For the text-containing cell, return its midpoint in [X, Y] coordinate format. 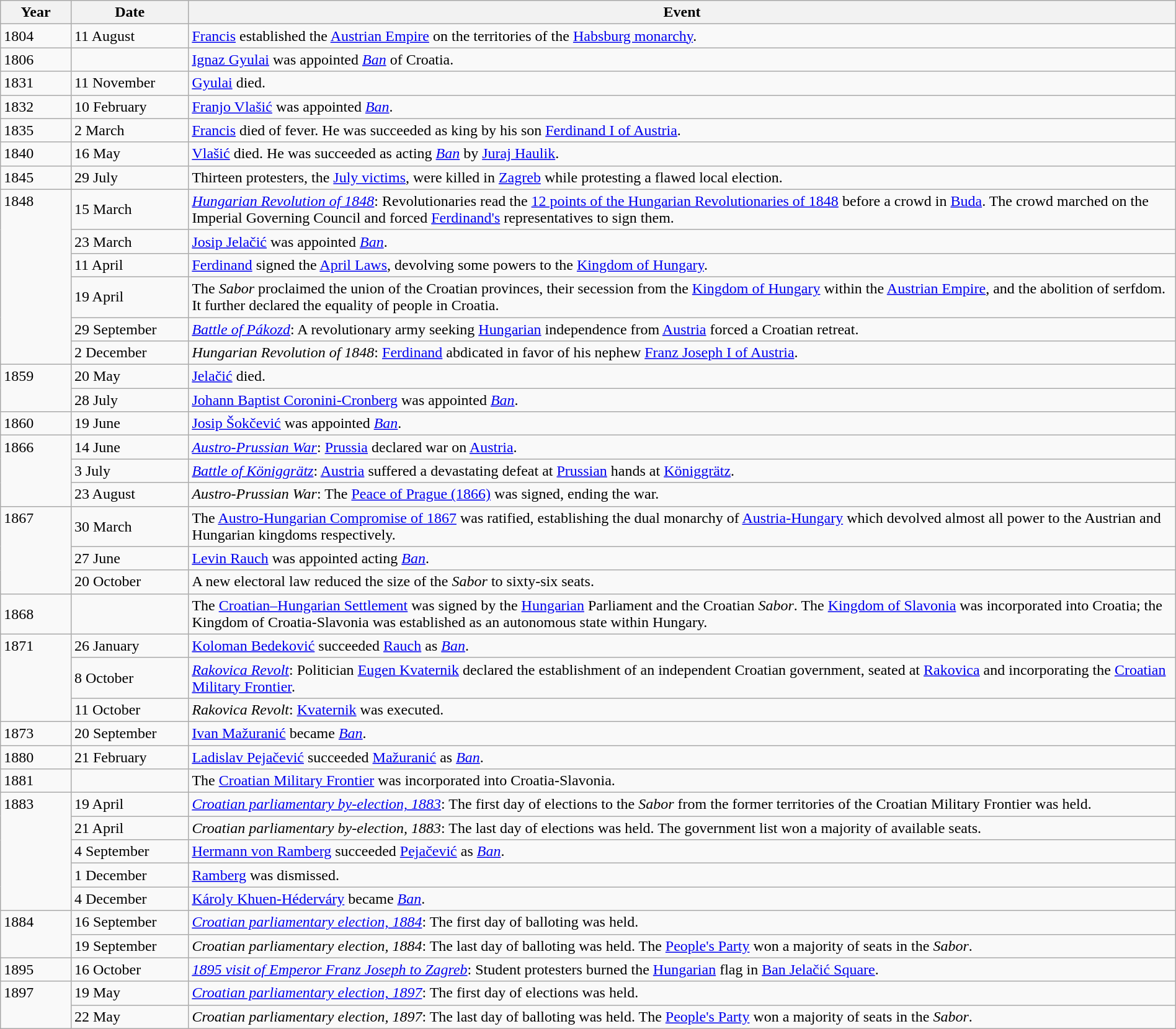
Austro-Prussian War: The Peace of Prague (1866) was signed, ending the war. [682, 494]
Ladislav Pejačević succeeded Mažuranić as Ban. [682, 757]
1881 [36, 781]
20 May [129, 376]
1848 [36, 277]
1867 [36, 550]
22 May [129, 1017]
Levin Rauch was appointed acting Ban. [682, 558]
Vlašić died. He was succeeded as acting Ban by Juraj Haulik. [682, 154]
28 July [129, 400]
Jelačić died. [682, 376]
15 March [129, 210]
20 September [129, 733]
1866 [36, 471]
1832 [36, 107]
Johann Baptist Coronini-Cronberg was appointed Ban. [682, 400]
1831 [36, 83]
A new electoral law reduced the size of the Sabor to sixty-six seats. [682, 582]
8 October [129, 677]
Austro-Prussian War: Prussia declared war on Austria. [682, 447]
Date [129, 12]
14 June [129, 447]
Thirteen protesters, the July victims, were killed in Zagreb while protesting a flawed local election. [682, 177]
23 August [129, 494]
1883 [36, 852]
1859 [36, 388]
Károly Khuen-Héderváry became Ban. [682, 899]
11 October [129, 710]
11 November [129, 83]
Ramberg was dismissed. [682, 875]
16 October [129, 969]
21 February [129, 757]
1880 [36, 757]
16 May [129, 154]
21 April [129, 828]
1884 [36, 934]
26 January [129, 646]
27 June [129, 558]
1897 [36, 1005]
Battle of Pákozd: A revolutionary army seeking Hungarian independence from Austria forced a Croatian retreat. [682, 329]
Croatian parliamentary by-election, 1883: The last day of elections was held. The government list won a majority of available seats. [682, 828]
1895 visit of Emperor Franz Joseph to Zagreb: Student protesters burned the Hungarian flag in Ban Jelačić Square. [682, 969]
Croatian parliamentary election, 1884: The last day of balloting was held. The People's Party won a majority of seats in the Sabor. [682, 946]
4 December [129, 899]
1 December [129, 875]
29 July [129, 177]
30 March [129, 526]
2 March [129, 130]
Franjo Vlašić was appointed Ban. [682, 107]
1804 [36, 36]
Ignaz Gyulai was appointed Ban of Croatia. [682, 60]
Gyulai died. [682, 83]
Koloman Bedeković succeeded Rauch as Ban. [682, 646]
1873 [36, 733]
3 July [129, 471]
The Croatian Military Frontier was incorporated into Croatia-Slavonia. [682, 781]
1868 [36, 614]
16 September [129, 922]
Event [682, 12]
1860 [36, 424]
Ferdinand signed the April Laws, devolving some powers to the Kingdom of Hungary. [682, 265]
29 September [129, 329]
10 February [129, 107]
23 March [129, 241]
1806 [36, 60]
4 September [129, 852]
1845 [36, 177]
Francis established the Austrian Empire on the territories of the Habsburg monarchy. [682, 36]
Croatian parliamentary election, 1884: The first day of balloting was held. [682, 922]
Croatian parliamentary election, 1897: The first day of elections was held. [682, 993]
Year [36, 12]
2 December [129, 353]
11 August [129, 36]
Francis died of fever. He was succeeded as king by his son Ferdinand I of Austria. [682, 130]
19 May [129, 993]
Battle of Königgrätz: Austria suffered a devastating defeat at Prussian hands at Königgrätz. [682, 471]
1871 [36, 677]
Josip Šokčević was appointed Ban. [682, 424]
Croatian parliamentary election, 1897: The last day of balloting was held. The People's Party won a majority of seats in the Sabor. [682, 1017]
Ivan Mažuranić became Ban. [682, 733]
19 September [129, 946]
19 June [129, 424]
Rakovica Revolt: Kvaternik was executed. [682, 710]
Hungarian Revolution of 1848: Ferdinand abdicated in favor of his nephew Franz Joseph I of Austria. [682, 353]
1835 [36, 130]
Hermann von Ramberg succeeded Pejačević as Ban. [682, 852]
Josip Jelačić was appointed Ban. [682, 241]
20 October [129, 582]
11 April [129, 265]
1895 [36, 969]
1840 [36, 154]
